Pinpoint the cell where the given text exists, returning its (X, Y) midpoint coordinate. 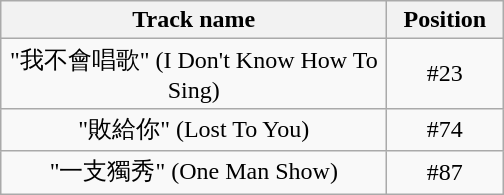
#23 (445, 74)
"一支獨秀" (One Man Show) (194, 172)
#74 (445, 130)
#87 (445, 172)
"我不會唱歌" (I Don't Know How To Sing) (194, 74)
Position (445, 20)
Track name (194, 20)
"敗給你" (Lost To You) (194, 130)
